Extract the (x, y) coordinate from the center of the cell holding the provided text.  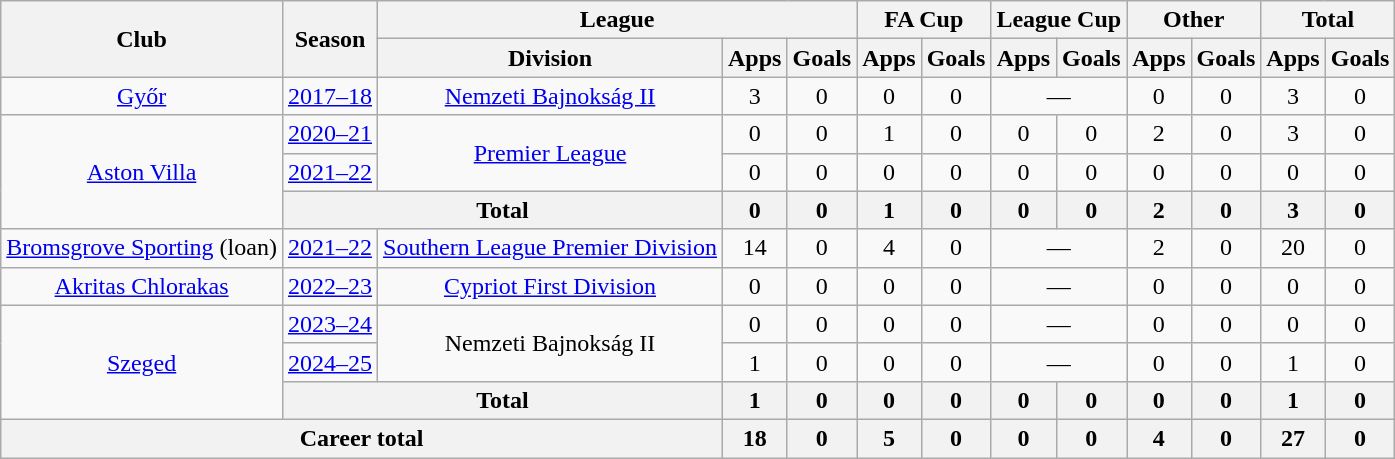
Club (142, 39)
2022–23 (330, 286)
5 (889, 438)
2017–18 (330, 96)
Bromsgrove Sporting (loan) (142, 248)
Other (1194, 20)
2023–24 (330, 324)
League (618, 20)
18 (755, 438)
27 (1293, 438)
Cypriot First Division (550, 286)
2024–25 (330, 362)
Aston Villa (142, 172)
League Cup (1059, 20)
Akritas Chlorakas (142, 286)
20 (1293, 248)
2020–21 (330, 134)
Győr (142, 96)
14 (755, 248)
Career total (362, 438)
Premier League (550, 153)
Southern League Premier Division (550, 248)
Season (330, 39)
Szeged (142, 362)
Division (550, 58)
FA Cup (924, 20)
